Search for the cell housing the specified text and yield its [X, Y] center coordinate. 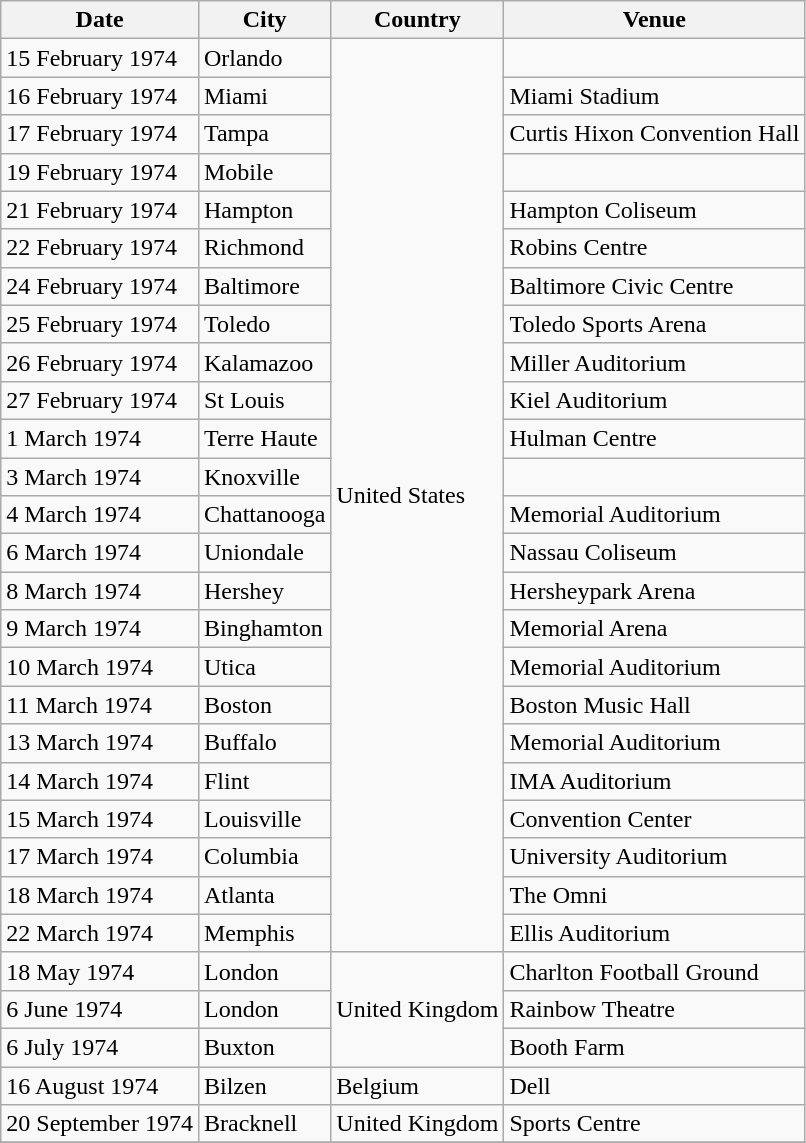
Boston [264, 705]
Boston Music Hall [654, 705]
Memorial Arena [654, 629]
Kiel Auditorium [654, 400]
10 March 1974 [100, 667]
Miami [264, 96]
15 March 1974 [100, 819]
Rainbow Theatre [654, 1009]
Date [100, 20]
Memphis [264, 933]
Knoxville [264, 477]
Nassau Coliseum [654, 553]
21 February 1974 [100, 210]
25 February 1974 [100, 324]
Sports Centre [654, 1124]
Country [418, 20]
Miller Auditorium [654, 362]
18 March 1974 [100, 895]
9 March 1974 [100, 629]
Hampton [264, 210]
Miami Stadium [654, 96]
11 March 1974 [100, 705]
6 March 1974 [100, 553]
IMA Auditorium [654, 781]
6 June 1974 [100, 1009]
Flint [264, 781]
Hershey [264, 591]
13 March 1974 [100, 743]
Richmond [264, 248]
Terre Haute [264, 438]
24 February 1974 [100, 286]
St Louis [264, 400]
Bracknell [264, 1124]
18 May 1974 [100, 971]
20 September 1974 [100, 1124]
Baltimore [264, 286]
Curtis Hixon Convention Hall [654, 134]
Venue [654, 20]
6 July 1974 [100, 1047]
Convention Center [654, 819]
United States [418, 496]
4 March 1974 [100, 515]
17 March 1974 [100, 857]
14 March 1974 [100, 781]
Uniondale [264, 553]
26 February 1974 [100, 362]
19 February 1974 [100, 172]
Kalamazoo [264, 362]
The Omni [654, 895]
Atlanta [264, 895]
Mobile [264, 172]
Dell [654, 1085]
16 February 1974 [100, 96]
Booth Farm [654, 1047]
Buffalo [264, 743]
Louisville [264, 819]
Binghamton [264, 629]
17 February 1974 [100, 134]
27 February 1974 [100, 400]
22 February 1974 [100, 248]
Toledo Sports Arena [654, 324]
Robins Centre [654, 248]
16 August 1974 [100, 1085]
University Auditorium [654, 857]
Hampton Coliseum [654, 210]
Hersheypark Arena [654, 591]
Ellis Auditorium [654, 933]
Chattanooga [264, 515]
22 March 1974 [100, 933]
Bilzen [264, 1085]
Orlando [264, 58]
Charlton Football Ground [654, 971]
1 March 1974 [100, 438]
Utica [264, 667]
Buxton [264, 1047]
15 February 1974 [100, 58]
Columbia [264, 857]
City [264, 20]
Tampa [264, 134]
Belgium [418, 1085]
8 March 1974 [100, 591]
Baltimore Civic Centre [654, 286]
3 March 1974 [100, 477]
Toledo [264, 324]
Hulman Centre [654, 438]
